Detect which cell encompasses the target text, then output its (x, y) center coordinate. 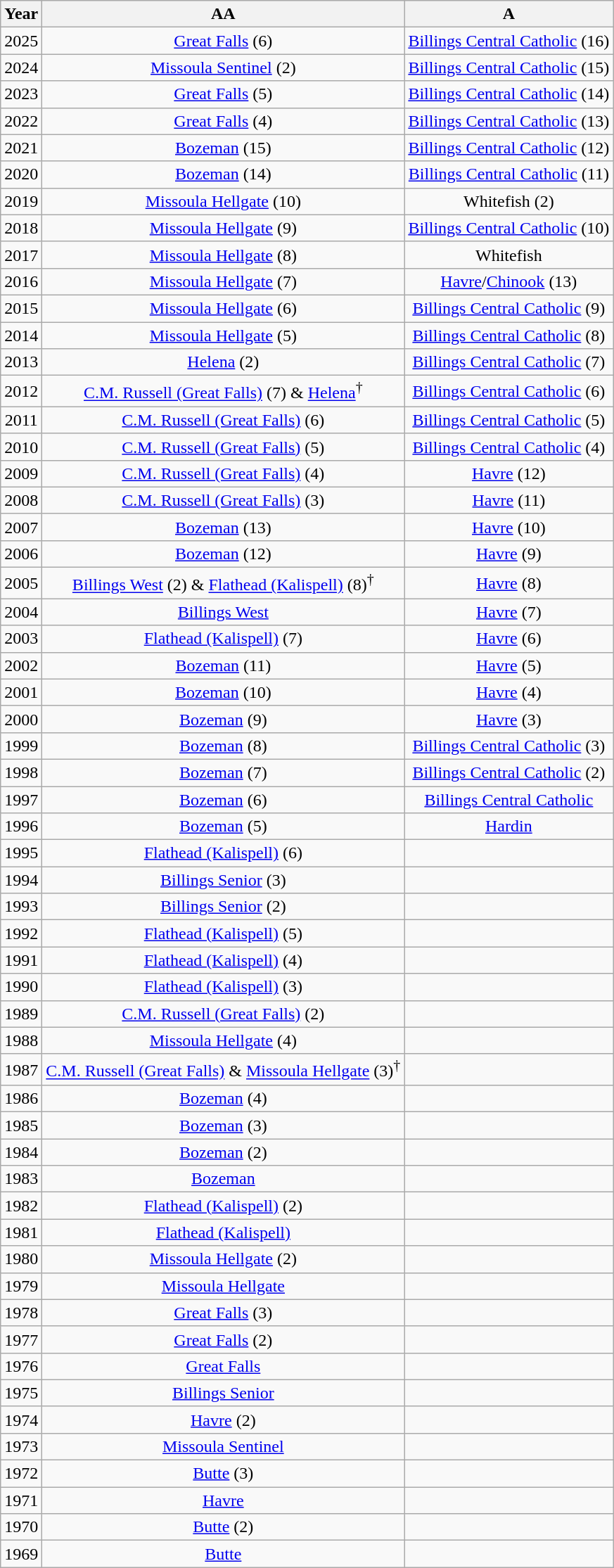
Missoula Hellgate (8) (224, 255)
1978 (21, 1313)
2023 (21, 94)
1998 (21, 772)
1980 (21, 1259)
Havre (10) (509, 527)
Havre (2) (224, 1420)
2004 (21, 612)
Billings Central Catholic (7) (509, 362)
Billings Central Catholic (509, 800)
Missoula Hellgate (6) (224, 308)
Billings Central Catholic (3) (509, 746)
Billings Central Catholic (12) (509, 148)
Bozeman (11) (224, 665)
1996 (21, 827)
1971 (21, 1500)
1995 (21, 853)
Havre (11) (509, 500)
Bozeman (10) (224, 692)
1983 (21, 1179)
1977 (21, 1339)
Missoula Hellgate (2) (224, 1259)
Missoula Sentinel (224, 1447)
A (509, 14)
Billings West (2) & Flathead (Kalispell) (8)† (224, 584)
2014 (21, 336)
Bozeman (8) (224, 746)
Bozeman (4) (224, 1099)
C.M. Russell (Great Falls) (5) (224, 447)
Havre (8) (509, 584)
1997 (21, 800)
C.M. Russell (Great Falls) & Missoula Hellgate (3)† (224, 1069)
Butte (3) (224, 1474)
2025 (21, 41)
1969 (21, 1554)
Bozeman (6) (224, 800)
Havre (12) (509, 473)
Bozeman (15) (224, 148)
Missoula Hellgate (9) (224, 228)
C.M. Russell (Great Falls) (3) (224, 500)
2001 (21, 692)
2015 (21, 308)
Billings Central Catholic (9) (509, 308)
1986 (21, 1099)
Great Falls (5) (224, 94)
Havre (9) (509, 554)
1988 (21, 1040)
Flathead (Kalispell) (4) (224, 960)
Billings Central Catholic (14) (509, 94)
Billings Central Catholic (13) (509, 121)
C.M. Russell (Great Falls) (4) (224, 473)
C.M. Russell (Great Falls) (7) & Helena† (224, 391)
Great Falls (6) (224, 41)
Missoula Hellgate (5) (224, 336)
2024 (21, 68)
Bozeman (12) (224, 554)
2019 (21, 201)
AA (224, 14)
Havre (5) (509, 665)
Billings Central Catholic (5) (509, 420)
Billings Central Catholic (16) (509, 41)
Billings Central Catholic (6) (509, 391)
Flathead (Kalispell) (224, 1232)
Bozeman (224, 1179)
2007 (21, 527)
2013 (21, 362)
2016 (21, 281)
Bozeman (9) (224, 719)
2012 (21, 391)
2009 (21, 473)
Billings Senior (224, 1393)
Missoula Sentinel (2) (224, 68)
Havre (3) (509, 719)
2017 (21, 255)
Great Falls (224, 1366)
1973 (21, 1447)
Billings Central Catholic (11) (509, 174)
1974 (21, 1420)
Hardin (509, 827)
2022 (21, 121)
1972 (21, 1474)
Havre (4) (509, 692)
Flathead (Kalispell) (6) (224, 853)
Year (21, 14)
Billings West (224, 612)
1975 (21, 1393)
Billings Senior (3) (224, 880)
Bozeman (13) (224, 527)
Bozeman (2) (224, 1152)
1993 (21, 907)
2018 (21, 228)
Missoula Hellgate (7) (224, 281)
2005 (21, 584)
1990 (21, 987)
Havre/Chinook (13) (509, 281)
1992 (21, 933)
Whitefish (2) (509, 201)
Helena (2) (224, 362)
2006 (21, 554)
1982 (21, 1206)
2011 (21, 420)
1985 (21, 1126)
1989 (21, 1014)
2020 (21, 174)
Billings Central Catholic (10) (509, 228)
Billings Senior (2) (224, 907)
Billings Central Catholic (8) (509, 336)
2000 (21, 719)
Missoula Hellgate (4) (224, 1040)
Bozeman (14) (224, 174)
C.M. Russell (Great Falls) (2) (224, 1014)
Butte (2) (224, 1527)
1999 (21, 746)
Havre (6) (509, 639)
2021 (21, 148)
1981 (21, 1232)
2010 (21, 447)
Great Falls (2) (224, 1339)
1991 (21, 960)
Flathead (Kalispell) (5) (224, 933)
Missoula Hellgate (10) (224, 201)
Great Falls (3) (224, 1313)
C.M. Russell (Great Falls) (6) (224, 420)
Bozeman (5) (224, 827)
Havre (224, 1500)
Havre (7) (509, 612)
Bozeman (3) (224, 1126)
2002 (21, 665)
Flathead (Kalispell) (7) (224, 639)
1970 (21, 1527)
Flathead (Kalispell) (3) (224, 987)
1976 (21, 1366)
Whitefish (509, 255)
2008 (21, 500)
Billings Central Catholic (4) (509, 447)
1984 (21, 1152)
1979 (21, 1286)
Billings Central Catholic (15) (509, 68)
Flathead (Kalispell) (2) (224, 1206)
Great Falls (4) (224, 121)
Billings Central Catholic (2) (509, 772)
2003 (21, 639)
Missoula Hellgate (224, 1286)
Butte (224, 1554)
1994 (21, 880)
Bozeman (7) (224, 772)
1987 (21, 1069)
